Determine the (X, Y) coordinate at the center of the cell enclosing the given text.  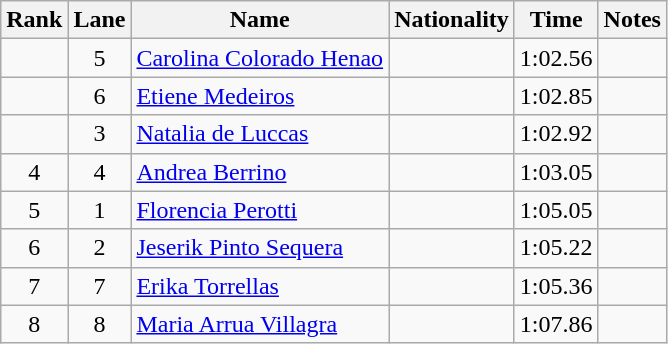
1 (100, 210)
3 (100, 134)
Lane (100, 20)
2 (100, 248)
Maria Arrua Villagra (260, 324)
1:03.05 (556, 172)
1:05.22 (556, 248)
1:05.05 (556, 210)
Time (556, 20)
Nationality (452, 20)
Name (260, 20)
Rank (34, 20)
Erika Torrellas (260, 286)
Notes (632, 20)
Natalia de Luccas (260, 134)
1:05.36 (556, 286)
Jeserik Pinto Sequera (260, 248)
Andrea Berrino (260, 172)
Etiene Medeiros (260, 96)
1:02.92 (556, 134)
Florencia Perotti (260, 210)
1:02.56 (556, 58)
1:07.86 (556, 324)
1:02.85 (556, 96)
Carolina Colorado Henao (260, 58)
